For the text-containing cell, return its midpoint in (x, y) coordinate format. 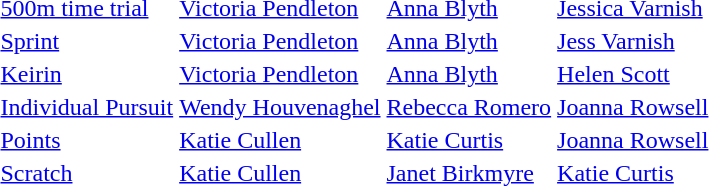
Katie Cullen (280, 140)
Rebecca Romero (469, 107)
Katie Curtis (469, 140)
Wendy Houvenaghel (280, 107)
